Determine the [x, y] coordinate at the center of the cell enclosing the given text.  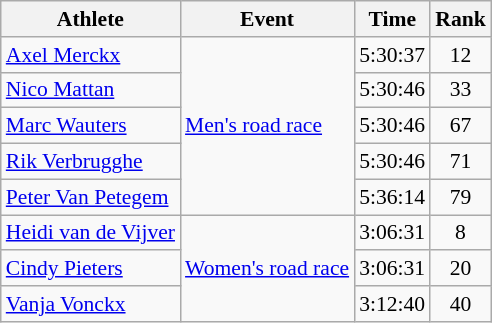
71 [460, 162]
Cindy Pieters [90, 269]
20 [460, 269]
Time [392, 19]
5:30:37 [392, 55]
Vanja Vonckx [90, 304]
Rank [460, 19]
5:36:14 [392, 197]
Marc Wauters [90, 126]
8 [460, 233]
67 [460, 126]
79 [460, 197]
Peter Van Petegem [90, 197]
Women's road race [267, 268]
Axel Merckx [90, 55]
Rik Verbrugghe [90, 162]
Heidi van de Vijver [90, 233]
Athlete [90, 19]
12 [460, 55]
33 [460, 90]
Event [267, 19]
Men's road race [267, 126]
Nico Mattan [90, 90]
3:12:40 [392, 304]
40 [460, 304]
